Identify which cell holds the provided text, then report its (x, y) central coordinate. 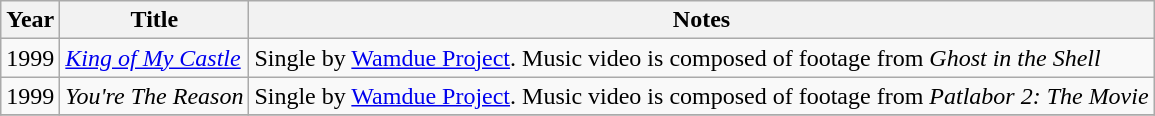
Notes (702, 20)
You're The Reason (154, 96)
Single by Wamdue Project. Music video is composed of footage from Patlabor 2: The Movie (702, 96)
Title (154, 20)
King of My Castle (154, 58)
Year (30, 20)
Single by Wamdue Project. Music video is composed of footage from Ghost in the Shell (702, 58)
